Pinpoint the cell where the given text exists, returning its [x, y] midpoint coordinate. 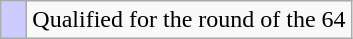
Qualified for the round of the 64 [189, 20]
